Locate the cell with the specified text and output its (X, Y) center coordinate. 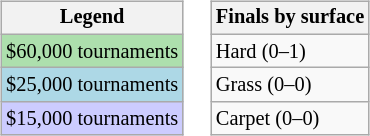
Hard (0–1) (290, 51)
$25,000 tournaments (92, 85)
Legend (92, 18)
Carpet (0–0) (290, 119)
$60,000 tournaments (92, 51)
Finals by surface (290, 18)
$15,000 tournaments (92, 119)
Grass (0–0) (290, 85)
